Scan for the cell matching the given text and deliver its (x, y) coordinate at center. 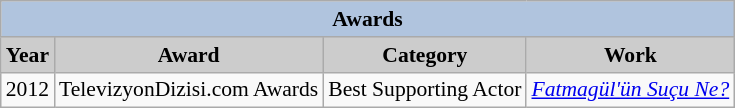
Fatmagül'ün Suçu Ne? (630, 90)
Work (630, 55)
Award (188, 55)
2012 (28, 90)
Category (424, 55)
Best Supporting Actor (424, 90)
TelevizyonDizisi.com Awards (188, 90)
Awards (368, 19)
Year (28, 55)
